Find where the given text appears and provide that cell's center as [X, Y] coordinate. 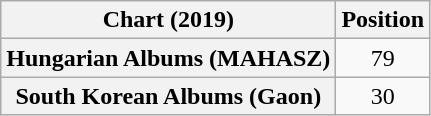
30 [383, 96]
South Korean Albums (Gaon) [168, 96]
Position [383, 20]
79 [383, 58]
Chart (2019) [168, 20]
Hungarian Albums (MAHASZ) [168, 58]
